Find where the given text appears and provide that cell's center as (x, y) coordinate. 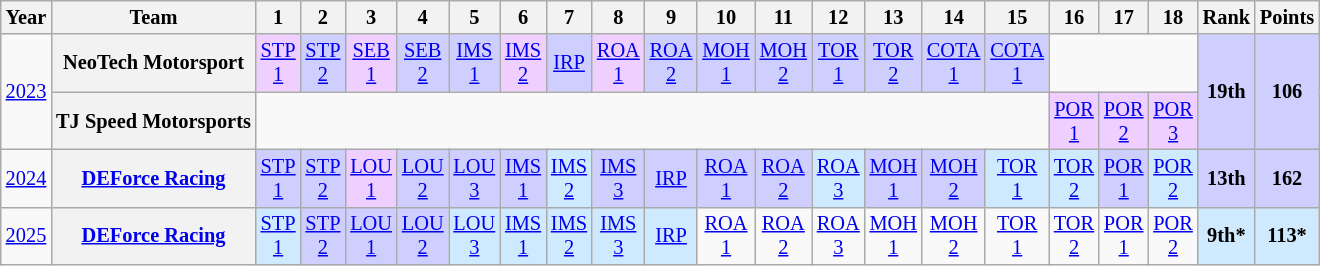
SEB1 (371, 63)
TJ Speed Motorsports (154, 121)
7 (569, 17)
18 (1172, 17)
Points (1287, 17)
8 (618, 17)
16 (1074, 17)
14 (954, 17)
106 (1287, 92)
Year (26, 17)
2 (324, 17)
1 (278, 17)
162 (1287, 178)
9th* (1226, 236)
2023 (26, 92)
2024 (26, 178)
NeoTech Motorsport (154, 63)
13th (1226, 178)
Team (154, 17)
13 (894, 17)
113* (1287, 236)
11 (784, 17)
4 (423, 17)
6 (523, 17)
SEB2 (423, 63)
2025 (26, 236)
Rank (1226, 17)
9 (672, 17)
19th (1226, 92)
3 (371, 17)
5 (474, 17)
POR3 (1172, 121)
12 (838, 17)
17 (1124, 17)
10 (726, 17)
15 (1017, 17)
